Output the [x, y] coordinate of the center of the cell containing the given text.  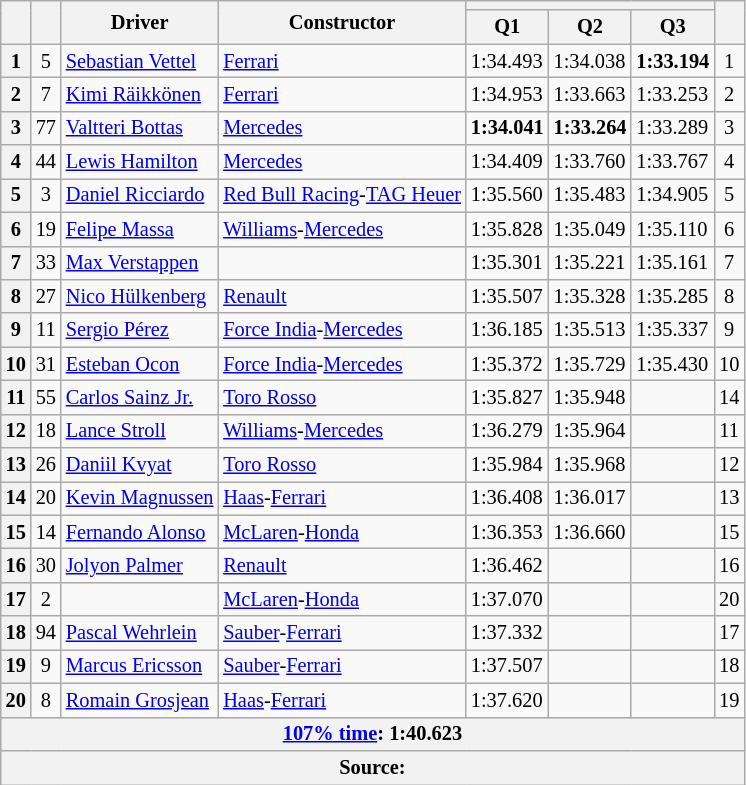
1:35.729 [590, 364]
Red Bull Racing-TAG Heuer [342, 195]
Sebastian Vettel [140, 61]
Esteban Ocon [140, 364]
1:35.372 [508, 364]
1:35.337 [672, 330]
Q2 [590, 27]
Max Verstappen [140, 263]
Kevin Magnussen [140, 498]
1:36.462 [508, 565]
1:35.161 [672, 263]
Felipe Massa [140, 229]
107% time: 1:40.623 [372, 734]
Daniel Ricciardo [140, 195]
1:35.328 [590, 296]
94 [46, 633]
1:37.070 [508, 599]
Lewis Hamilton [140, 162]
1:33.289 [672, 128]
1:34.953 [508, 94]
1:35.110 [672, 229]
44 [46, 162]
Valtteri Bottas [140, 128]
1:35.513 [590, 330]
26 [46, 465]
1:34.409 [508, 162]
Jolyon Palmer [140, 565]
1:34.493 [508, 61]
1:35.968 [590, 465]
1:33.194 [672, 61]
1:35.984 [508, 465]
Constructor [342, 22]
Q1 [508, 27]
1:35.948 [590, 397]
1:36.017 [590, 498]
Daniil Kvyat [140, 465]
Q3 [672, 27]
Source: [372, 767]
Driver [140, 22]
1:37.332 [508, 633]
1:35.507 [508, 296]
Kimi Räikkönen [140, 94]
Lance Stroll [140, 431]
33 [46, 263]
1:35.483 [590, 195]
1:35.964 [590, 431]
Fernando Alonso [140, 532]
1:34.905 [672, 195]
1:33.253 [672, 94]
1:34.041 [508, 128]
Romain Grosjean [140, 700]
1:35.221 [590, 263]
1:35.285 [672, 296]
Marcus Ericsson [140, 666]
Sergio Pérez [140, 330]
31 [46, 364]
1:35.430 [672, 364]
1:36.353 [508, 532]
1:36.660 [590, 532]
1:33.760 [590, 162]
55 [46, 397]
Carlos Sainz Jr. [140, 397]
27 [46, 296]
1:35.049 [590, 229]
30 [46, 565]
77 [46, 128]
1:37.620 [508, 700]
1:33.663 [590, 94]
1:35.301 [508, 263]
1:33.264 [590, 128]
1:35.560 [508, 195]
Nico Hülkenberg [140, 296]
1:36.279 [508, 431]
1:36.408 [508, 498]
1:35.827 [508, 397]
1:33.767 [672, 162]
1:35.828 [508, 229]
1:34.038 [590, 61]
1:36.185 [508, 330]
1:37.507 [508, 666]
Pascal Wehrlein [140, 633]
